Determine the (X, Y) coordinate at the center of the cell enclosing the given text.  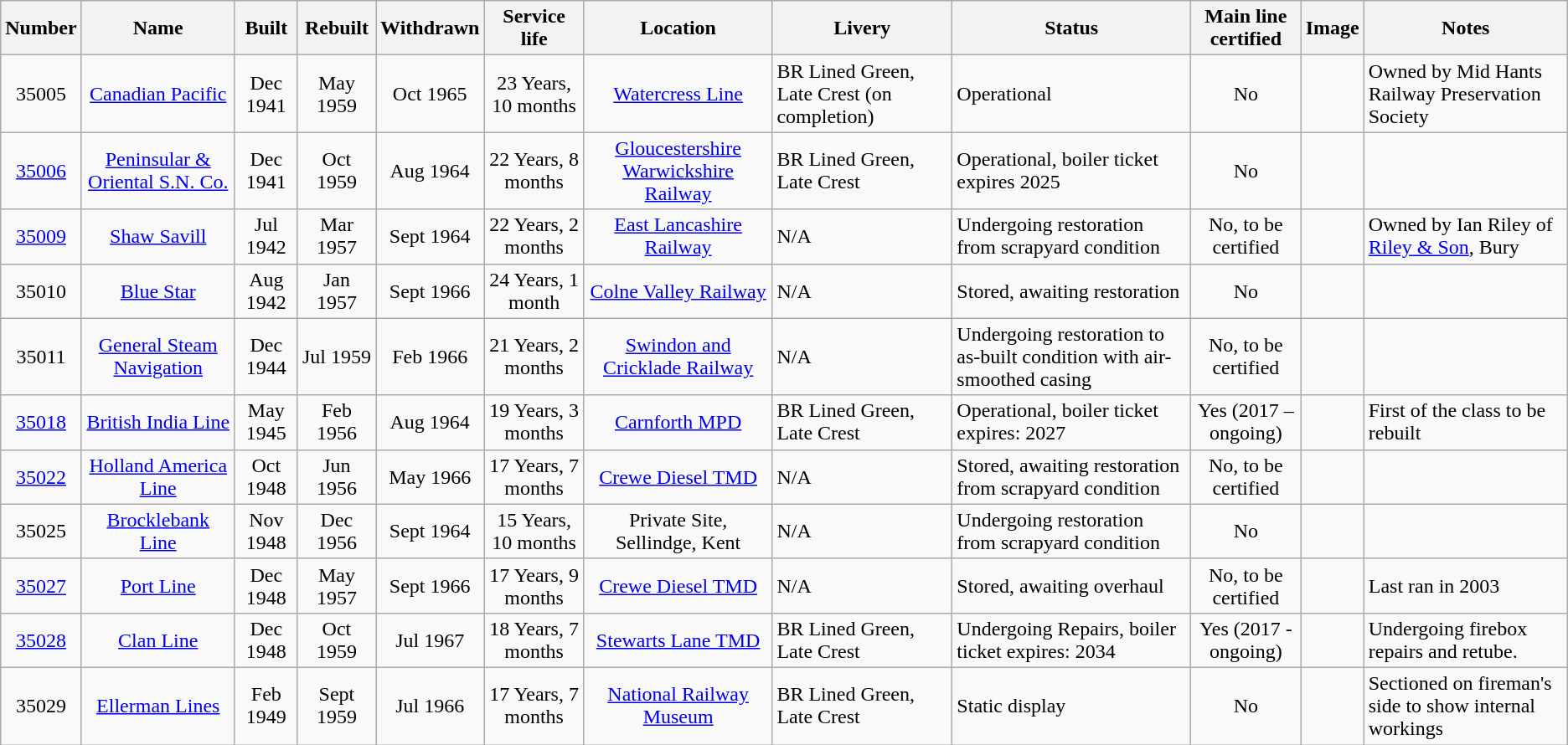
35018 (41, 422)
Feb 1956 (337, 422)
Location (678, 28)
Undergoing firebox repairs and retube. (1466, 640)
35028 (41, 640)
Undergoing restoration to as-built condition with air-smoothed casing (1072, 357)
Stored, awaiting restoration (1072, 291)
Number (41, 28)
35006 (41, 171)
Owned by Mid Hants Railway Preservation Society (1466, 94)
Jul 1942 (266, 236)
Nov 1948 (266, 531)
National Railway Museum (678, 706)
BR Lined Green, Late Crest (on completion) (863, 94)
24 Years, 1 month (534, 291)
Name (157, 28)
May 1959 (337, 94)
35010 (41, 291)
Peninsular & Oriental S.N. Co. (157, 171)
Jan 1957 (337, 291)
East Lancashire Railway (678, 236)
Yes (2017 - ongoing) (1246, 640)
Clan Line (157, 640)
Last ran in 2003 (1466, 586)
Carnforth MPD (678, 422)
Jun 1956 (337, 477)
Swindon and Cricklade Railway (678, 357)
Built (266, 28)
Gloucestershire Warwickshire Railway (678, 171)
35027 (41, 586)
Jul 1967 (431, 640)
Sept 1959 (337, 706)
Colne Valley Railway (678, 291)
35022 (41, 477)
Image (1332, 28)
British India Line (157, 422)
Stewarts Lane TMD (678, 640)
Yes (2017 – ongoing) (1246, 422)
Owned by Ian Riley of Riley & Son, Bury (1466, 236)
Undergoing Repairs, boiler ticket expires: 2034 (1072, 640)
May 1957 (337, 586)
General Steam Navigation (157, 357)
Mar 1957 (337, 236)
Canadian Pacific (157, 94)
Jul 1966 (431, 706)
Stored, awaiting restoration from scrapyard condition (1072, 477)
Operational, boiler ticket expires 2025 (1072, 171)
35005 (41, 94)
Ellerman Lines (157, 706)
Operational (1072, 94)
Main line certified (1246, 28)
May 1966 (431, 477)
Port Line (157, 586)
Notes (1466, 28)
22 Years, 8 months (534, 171)
Brocklebank Line (157, 531)
Shaw Savill (157, 236)
Oct 1948 (266, 477)
35011 (41, 357)
Dec 1944 (266, 357)
Feb 1966 (431, 357)
Jul 1959 (337, 357)
35025 (41, 531)
Status (1072, 28)
Feb 1949 (266, 706)
19 Years, 3 months (534, 422)
21 Years, 2 months (534, 357)
Sectioned on fireman's side to show internal workings (1466, 706)
Static display (1072, 706)
Stored, awaiting overhaul (1072, 586)
Withdrawn (431, 28)
Oct 1965 (431, 94)
18 Years, 7 months (534, 640)
35009 (41, 236)
Watercress Line (678, 94)
Holland America Line (157, 477)
Operational, boiler ticket expires: 2027 (1072, 422)
Dec 1956 (337, 531)
May 1945 (266, 422)
17 Years, 9 months (534, 586)
First of the class to be rebuilt (1466, 422)
Rebuilt (337, 28)
35029 (41, 706)
Aug 1942 (266, 291)
Service life (534, 28)
22 Years, 2 months (534, 236)
Private Site, Sellindge, Kent (678, 531)
23 Years, 10 months (534, 94)
15 Years, 10 months (534, 531)
Livery (863, 28)
Blue Star (157, 291)
